Determine the (x, y) coordinate at the center of the cell enclosing the given text.  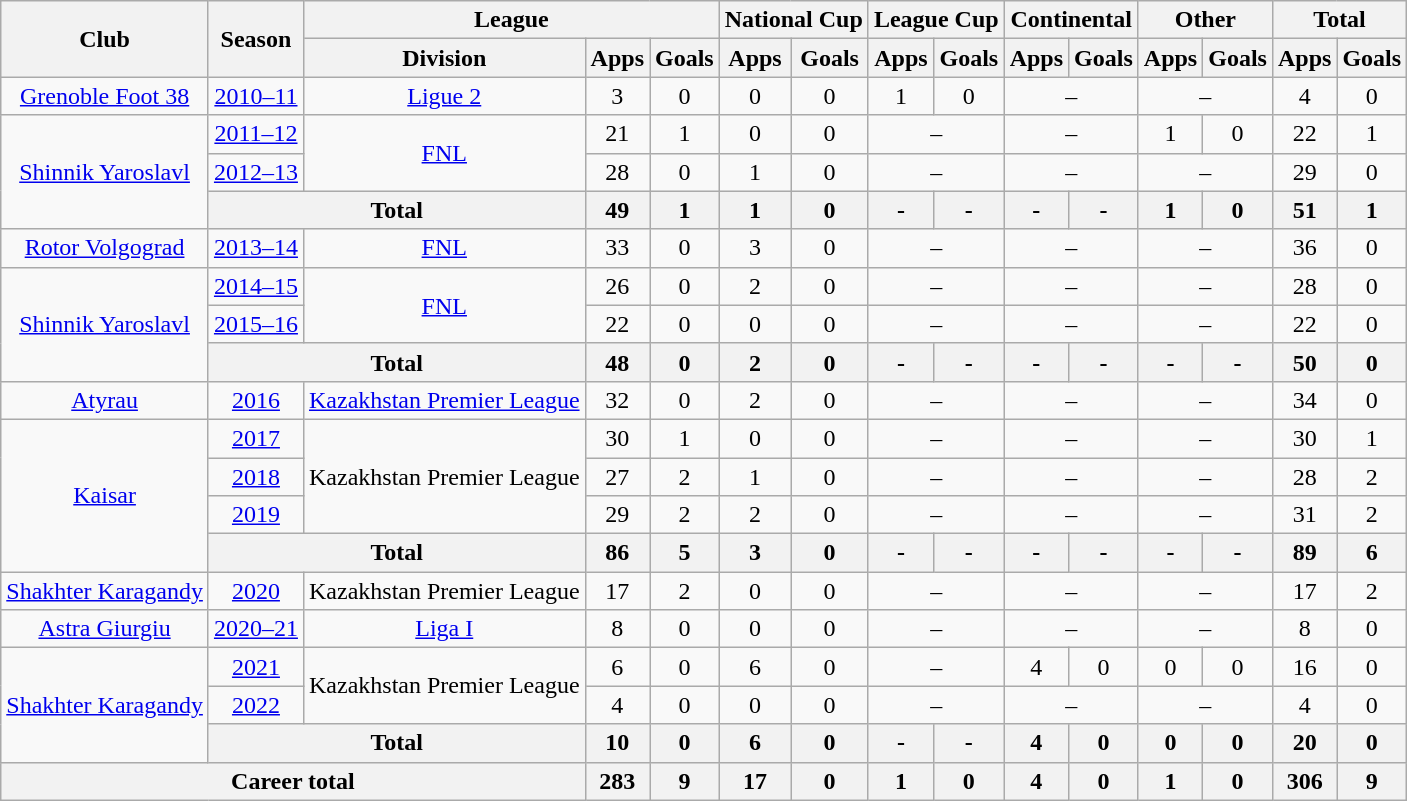
Rotor Volgograd (105, 248)
33 (617, 248)
Grenoble Foot 38 (105, 96)
League (511, 20)
34 (1304, 400)
2012–13 (256, 172)
Liga I (444, 629)
2015–16 (256, 324)
86 (617, 553)
2011–12 (256, 134)
Season (256, 39)
Continental (1071, 20)
51 (1304, 210)
21 (617, 134)
49 (617, 210)
Ligue 2 (444, 96)
Astra Giurgiu (105, 629)
Atyrau (105, 400)
Other (1205, 20)
2022 (256, 705)
2018 (256, 477)
89 (1304, 553)
2020 (256, 591)
31 (1304, 515)
Career total (293, 781)
2014–15 (256, 286)
32 (617, 400)
Kaisar (105, 495)
2016 (256, 400)
20 (1304, 743)
27 (617, 477)
2017 (256, 438)
16 (1304, 667)
36 (1304, 248)
2021 (256, 667)
48 (617, 362)
2010–11 (256, 96)
283 (617, 781)
306 (1304, 781)
10 (617, 743)
5 (685, 553)
2019 (256, 515)
League Cup (936, 20)
50 (1304, 362)
Division (444, 58)
26 (617, 286)
2013–14 (256, 248)
National Cup (794, 20)
2020–21 (256, 629)
Club (105, 39)
